Extract the (X, Y) coordinate from the center of the cell holding the provided text.  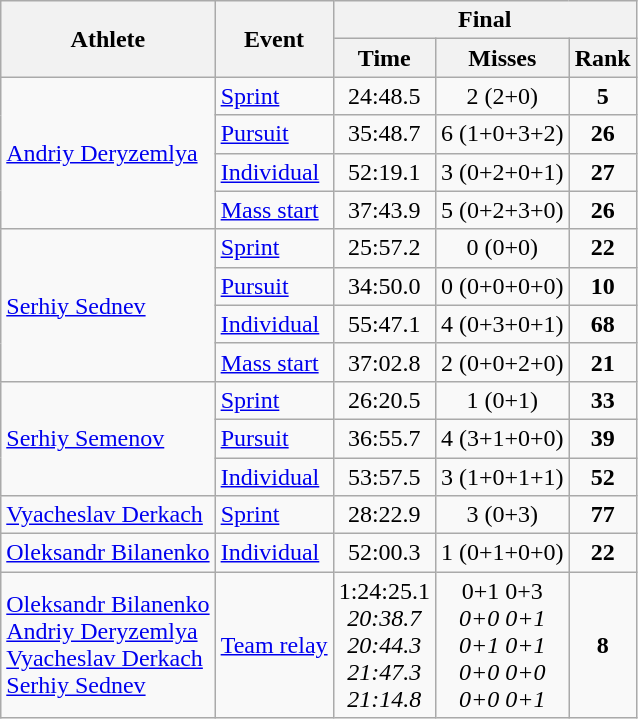
2 (2+0) (502, 96)
68 (602, 324)
Team relay (274, 645)
36:55.7 (384, 438)
52:19.1 (384, 172)
1:24:25.120:38.720:44.321:47.321:14.8 (384, 645)
28:22.9 (384, 515)
77 (602, 515)
8 (602, 645)
39 (602, 438)
10 (602, 286)
Rank (602, 58)
Serhiy Sednev (108, 305)
37:43.9 (384, 210)
1 (0+1+0+0) (502, 553)
5 (0+2+3+0) (502, 210)
6 (1+0+3+2) (502, 134)
Misses (502, 58)
24:48.5 (384, 96)
Event (274, 39)
Athlete (108, 39)
Oleksandr BilanenkoAndriy DeryzemlyaVyacheslav DerkachSerhiy Sednev (108, 645)
2 (0+0+2+0) (502, 362)
Vyacheslav Derkach (108, 515)
4 (3+1+0+0) (502, 438)
3 (1+0+1+1) (502, 477)
1 (0+1) (502, 400)
33 (602, 400)
21 (602, 362)
4 (0+3+0+1) (502, 324)
52:00.3 (384, 553)
27 (602, 172)
0+1 0+30+0 0+10+1 0+10+0 0+00+0 0+1 (502, 645)
25:57.2 (384, 248)
52 (602, 477)
26:20.5 (384, 400)
0 (0+0+0+0) (502, 286)
5 (602, 96)
Final (484, 20)
34:50.0 (384, 286)
3 (0+3) (502, 515)
Oleksandr Bilanenko (108, 553)
Andriy Deryzemlya (108, 153)
Serhiy Semenov (108, 438)
3 (0+2+0+1) (502, 172)
37:02.8 (384, 362)
Time (384, 58)
0 (0+0) (502, 248)
53:57.5 (384, 477)
55:47.1 (384, 324)
35:48.7 (384, 134)
